Determine the (x, y) coordinate at the center of the cell enclosing the given text.  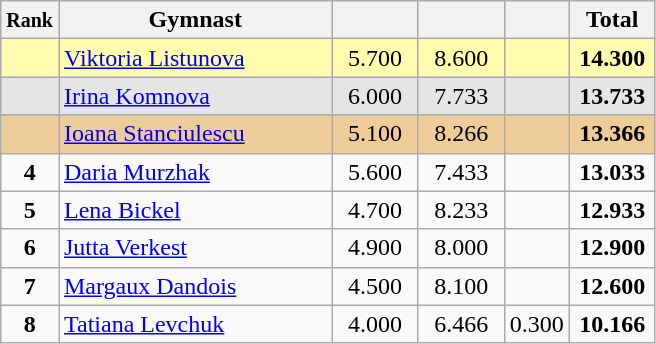
4.700 (375, 210)
Gymnast (195, 20)
8.266 (461, 134)
12.933 (612, 210)
8 (30, 324)
Ioana Stanciulescu (195, 134)
0.300 (536, 324)
13.366 (612, 134)
7.433 (461, 172)
8.233 (461, 210)
Total (612, 20)
Tatiana Levchuk (195, 324)
8.600 (461, 58)
Lena Bickel (195, 210)
Jutta Verkest (195, 248)
6 (30, 248)
Daria Murzhak (195, 172)
8.100 (461, 286)
12.900 (612, 248)
10.166 (612, 324)
6.466 (461, 324)
4.900 (375, 248)
5.100 (375, 134)
13.033 (612, 172)
4.500 (375, 286)
7 (30, 286)
5.700 (375, 58)
6.000 (375, 96)
4.000 (375, 324)
7.733 (461, 96)
14.300 (612, 58)
5 (30, 210)
Irina Komnova (195, 96)
13.733 (612, 96)
5.600 (375, 172)
Viktoria Listunova (195, 58)
Rank (30, 20)
12.600 (612, 286)
8.000 (461, 248)
Margaux Dandois (195, 286)
4 (30, 172)
